Identify which cell holds the provided text, then report its (X, Y) central coordinate. 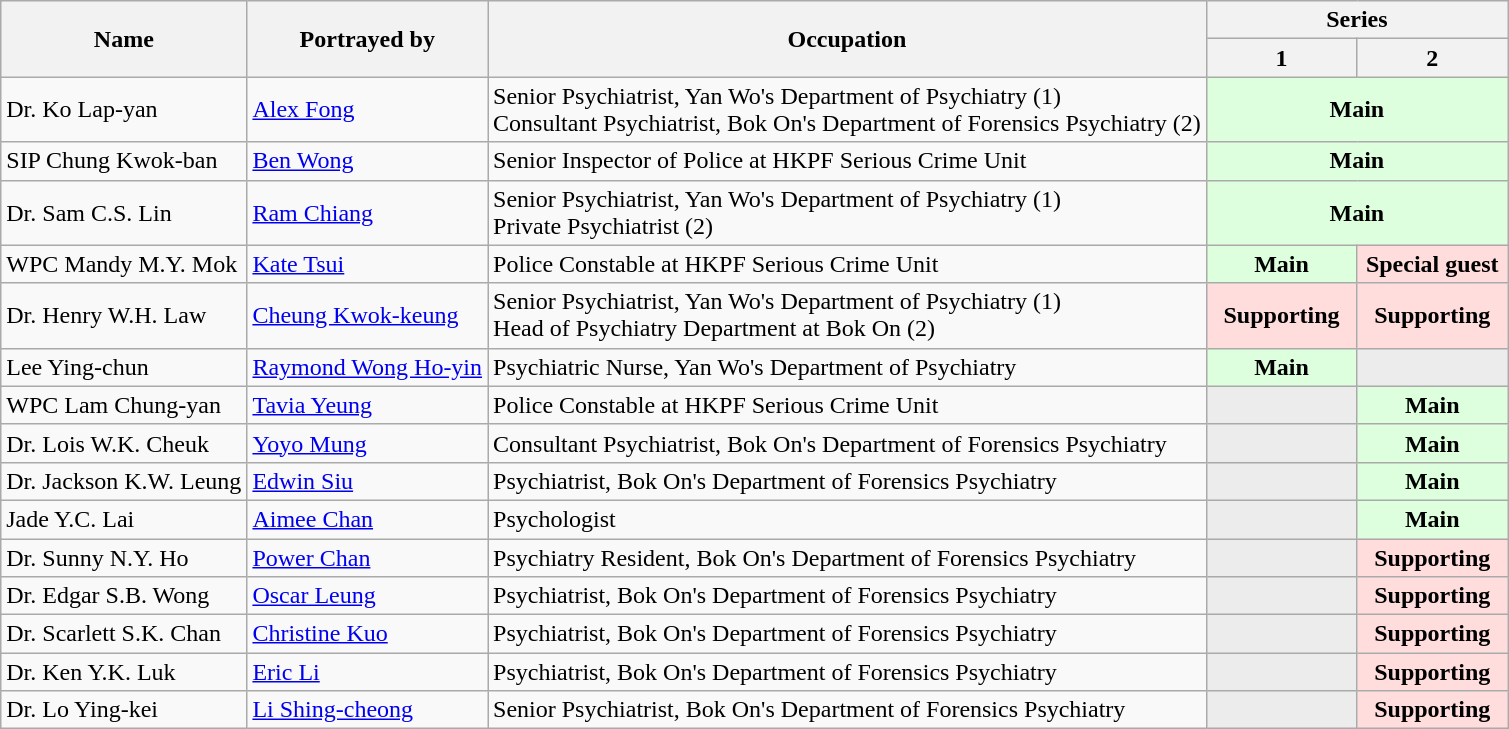
Christine Kuo (368, 634)
Dr. Lo Ying-kei (124, 710)
Oscar Leung (368, 596)
Senior Inspector of Police at HKPF Serious Crime Unit (848, 161)
Dr. Ko Lap-yan (124, 110)
Dr. Henry W.H. Law (124, 316)
Kate Tsui (368, 264)
Dr. Ken Y.K. Luk (124, 672)
Name (124, 39)
Psychiatric Nurse, Yan Wo's Department of Psychiatry (848, 367)
WPC Lam Chung-yan (124, 405)
Alex Fong (368, 110)
Aimee Chan (368, 519)
Dr. Lois W.K. Cheuk (124, 443)
Psychologist (848, 519)
Dr. Edgar S.B. Wong (124, 596)
Senior Psychiatrist, Yan Wo's Department of Psychiatry (1)Consultant Psychiatrist, Bok On's Department of Forensics Psychiatry (2) (848, 110)
2 (1432, 58)
Tavia Yeung (368, 405)
1 (1282, 58)
Yoyo Mung (368, 443)
Dr. Sunny N.Y. Ho (124, 557)
Series (1356, 20)
SIP Chung Kwok-ban (124, 161)
Occupation (848, 39)
Raymond Wong Ho-yin (368, 367)
Senior Psychiatrist, Bok On's Department of Forensics Psychiatry (848, 710)
Consultant Psychiatrist, Bok On's Department of Forensics Psychiatry (848, 443)
Edwin Siu (368, 481)
Psychiatry Resident, Bok On's Department of Forensics Psychiatry (848, 557)
Ben Wong (368, 161)
Cheung Kwok-keung (368, 316)
Dr. Jackson K.W. Leung (124, 481)
Li Shing-cheong (368, 710)
Lee Ying-chun (124, 367)
Senior Psychiatrist, Yan Wo's Department of Psychiatry (1)Head of Psychiatry Department at Bok On (2) (848, 316)
Dr. Scarlett S.K. Chan (124, 634)
Eric Li (368, 672)
Dr. Sam C.S. Lin (124, 212)
Special guest (1432, 264)
Portrayed by (368, 39)
Power Chan (368, 557)
Jade Y.C. Lai (124, 519)
Ram Chiang (368, 212)
Senior Psychiatrist, Yan Wo's Department of Psychiatry (1)Private Psychiatrist (2) (848, 212)
WPC Mandy M.Y. Mok (124, 264)
